Pinpoint the cell where the given text exists, returning its (x, y) midpoint coordinate. 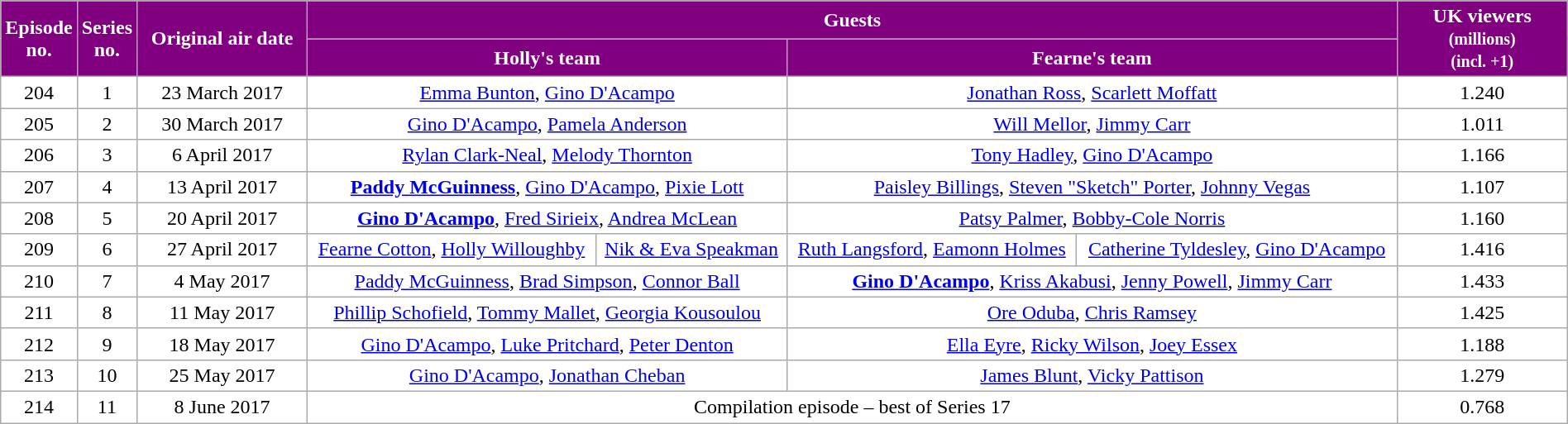
214 (39, 407)
Paisley Billings, Steven "Sketch" Porter, Johnny Vegas (1092, 187)
Gino D'Acampo, Pamela Anderson (547, 124)
Original air date (222, 39)
Fearne Cotton, Holly Willoughby (452, 250)
1.240 (1482, 93)
Ore Oduba, Chris Ramsey (1092, 312)
1.188 (1482, 344)
18 May 2017 (222, 344)
4 May 2017 (222, 281)
Gino D'Acampo, Kriss Akabusi, Jenny Powell, Jimmy Carr (1092, 281)
Emma Bunton, Gino D'Acampo (547, 93)
208 (39, 218)
10 (107, 375)
8 (107, 312)
Ruth Langsford, Eamonn Holmes (932, 250)
Will Mellor, Jimmy Carr (1092, 124)
1.160 (1482, 218)
27 April 2017 (222, 250)
Compilation episode – best of Series 17 (853, 407)
1.011 (1482, 124)
Patsy Palmer, Bobby-Cole Norris (1092, 218)
Guests (853, 20)
Jonathan Ross, Scarlett Moffatt (1092, 93)
Ella Eyre, Ricky Wilson, Joey Essex (1092, 344)
210 (39, 281)
Tony Hadley, Gino D'Acampo (1092, 155)
11 (107, 407)
204 (39, 93)
4 (107, 187)
Rylan Clark-Neal, Melody Thornton (547, 155)
Seriesno. (107, 39)
Gino D'Acampo, Fred Sirieix, Andrea McLean (547, 218)
212 (39, 344)
8 June 2017 (222, 407)
Gino D'Acampo, Jonathan Cheban (547, 375)
213 (39, 375)
6 (107, 250)
9 (107, 344)
209 (39, 250)
1.107 (1482, 187)
Holly's team (547, 58)
7 (107, 281)
1.279 (1482, 375)
1.166 (1482, 155)
13 April 2017 (222, 187)
1 (107, 93)
3 (107, 155)
Paddy McGuinness, Brad Simpson, Connor Ball (547, 281)
Gino D'Acampo, Luke Pritchard, Peter Denton (547, 344)
James Blunt, Vicky Pattison (1092, 375)
Episodeno. (39, 39)
211 (39, 312)
UK viewers (millions)(incl. +1) (1482, 39)
5 (107, 218)
207 (39, 187)
30 March 2017 (222, 124)
1.425 (1482, 312)
25 May 2017 (222, 375)
23 March 2017 (222, 93)
206 (39, 155)
205 (39, 124)
2 (107, 124)
Catherine Tyldesley, Gino D'Acampo (1237, 250)
1.433 (1482, 281)
20 April 2017 (222, 218)
11 May 2017 (222, 312)
6 April 2017 (222, 155)
Nik & Eva Speakman (691, 250)
0.768 (1482, 407)
Phillip Schofield, Tommy Mallet, Georgia Kousoulou (547, 312)
Fearne's team (1092, 58)
Paddy McGuinness, Gino D'Acampo, Pixie Lott (547, 187)
1.416 (1482, 250)
